Search for the cell housing the specified text and yield its [x, y] center coordinate. 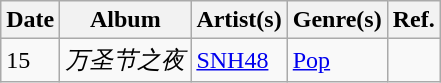
15 [30, 60]
Ref. [414, 20]
Genre(s) [337, 20]
SNH48 [239, 60]
万圣节之夜 [126, 60]
Date [30, 20]
Artist(s) [239, 20]
Pop [337, 60]
Album [126, 20]
